Output the (x, y) coordinate of the center of the cell containing the given text.  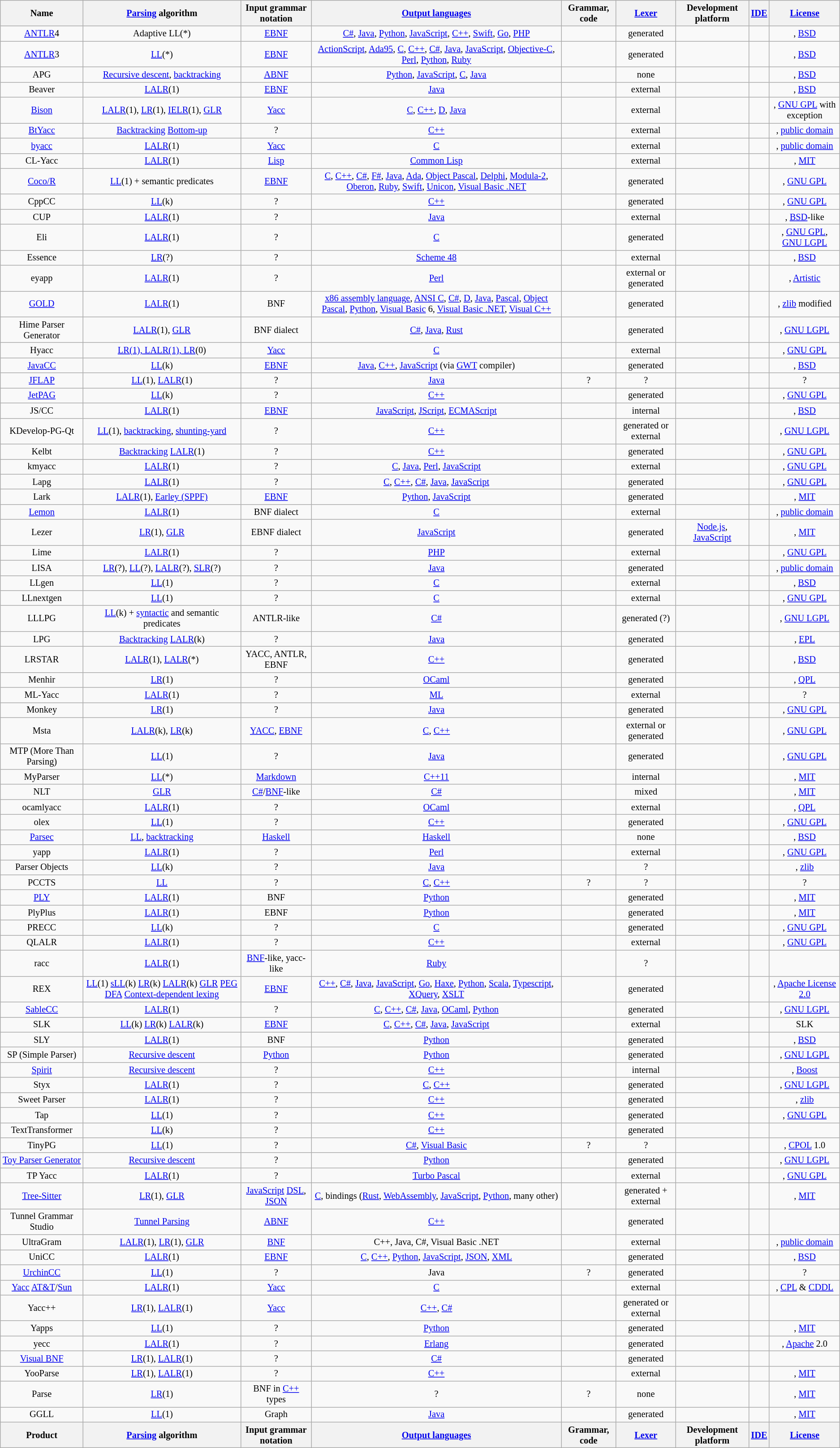
TinyPG (42, 1145)
LL (162, 882)
Node.js, JavaScript (712, 532)
LL(k) LR(k) LALR(k) (162, 1024)
LR(?), LL(?), LALR(?), SLR(?) (162, 568)
Visual BNF (42, 1358)
Lisp (276, 161)
ANTLR4 (42, 34)
generated (?) (646, 618)
Eli (42, 237)
Yapps (42, 1328)
Backtracking LALR(k) (162, 639)
yecc (42, 1344)
LLgen (42, 583)
MTP (More Than Parsing) (42, 756)
SableCC (42, 1009)
Lime (42, 553)
ML (436, 695)
CUP (42, 217)
ANTLR3 (42, 54)
Product (42, 1435)
Turbo Pascal (436, 1176)
x86 assembly language, ANSI C, C#, D, Java, Pascal, Object Pascal, Python, Visual Basic 6, Visual Basic .NET, Visual C++ (436, 304)
Yacc++ (42, 1308)
PLY (42, 898)
, Artistic (805, 278)
Parsec (42, 837)
Tap (42, 1115)
Erlang (436, 1344)
, CPOL 1.0 (805, 1145)
JavaScript, JScript, ECMAScript (436, 411)
C#, Java, Python, JavaScript, C++, Swift, Go, PHP (436, 34)
C++, C#, Java, JavaScript, Go, Haxe, Python, Scala, Typescript, XQuery, XSLT (436, 989)
C#, Java, Rust (436, 330)
JS/CC (42, 411)
Monkey (42, 710)
, Boost (805, 1070)
Python, JavaScript, C, Java (436, 74)
, CPL & CDDL (805, 1288)
C, C++, Python, JavaScript, JSON, XML (436, 1257)
Msta (42, 730)
Backtracking LALR(1) (162, 451)
Spirit (42, 1070)
LALR(1), LALR(*) (162, 659)
LALR(1), Earley (SPPF) (162, 497)
Bison (42, 110)
yapp (42, 852)
LLnextgen (42, 598)
byacc (42, 146)
QLALR (42, 942)
KDevelop-PG-Qt (42, 431)
UltraGram (42, 1242)
MyParser (42, 777)
ML-Yacc (42, 695)
Tunnel Parsing (162, 1222)
ANTLR-like (276, 618)
LL(k) + syntactic and semantic predicates (162, 618)
Parser Objects (42, 867)
Java, C++, JavaScript (via GWT compiler) (436, 365)
Menhir (42, 680)
REX (42, 989)
Toy Parser Generator (42, 1160)
Hime Parser Generator (42, 330)
Lemon (42, 512)
Ruby (436, 963)
LLLPG (42, 618)
LL(1) sLL(k) LR(k) LALR(k) GLR PEG DFA Context-dependent lexing (162, 989)
TP Yacc (42, 1176)
LR(?) (162, 258)
racc (42, 963)
Tree-Sitter (42, 1196)
LALR(1), GLR (162, 330)
EBNF dialect (276, 532)
C++, Java, C#, Visual Basic .NET (436, 1242)
C, C++, C#, Java, OCaml, Python (436, 1009)
PRECC (42, 928)
APG (42, 74)
JavaScript DSL, JSON (276, 1196)
, Apache License 2.0 (805, 989)
JetPAG (42, 395)
C, C++, C#, F#, Java, Ada, Object Pascal, Delphi, Modula-2, Oberon, Ruby, Swift, Unicon, Visual Basic .NET (436, 181)
GGLL (42, 1414)
, zlib modified (805, 304)
JavaScript (436, 532)
Hyacc (42, 350)
Parse (42, 1394)
, Apache 2.0 (805, 1344)
SP (Simple Parser) (42, 1055)
LALR(k), LR(k) (162, 730)
YooParse (42, 1374)
PHP (436, 553)
C, C++, D, Java (436, 110)
BNF-like, yacc-like (276, 963)
C#/BNF-like (276, 792)
CL-Yacc (42, 161)
, GNU GPL, GNU LGPL (805, 237)
LALR(1), LR(1), GLR (162, 1242)
eyapp (42, 278)
C++, C# (436, 1308)
Beaver (42, 90)
SLY (42, 1040)
UrchinCC (42, 1272)
Lapg (42, 482)
Markdown (276, 777)
olex (42, 822)
Adaptive LL(*) (162, 34)
ocamlyacc (42, 807)
mixed (646, 792)
LALR(1), LR(1), IELR(1), GLR (162, 110)
, GNU GPL with exception (805, 110)
Lezer (42, 532)
Sweet Parser (42, 1100)
UniCC (42, 1257)
YACC, ANTLR, EBNF (276, 659)
, BSD-like (805, 217)
Python, JavaScript (436, 497)
kmyacc (42, 467)
Lark (42, 497)
Name (42, 13)
C#, Visual Basic (436, 1145)
C, Java, Perl, JavaScript (436, 467)
, EPL (805, 639)
LL(1), LALR(1) (162, 380)
LL(1), backtracking, shunting-yard (162, 431)
Essence (42, 258)
TextTransformer (42, 1130)
C, bindings (Rust, WebAssembly, JavaScript, Python, many other) (436, 1196)
Tunnel Grammar Studio (42, 1222)
LISA (42, 568)
PlyPlus (42, 912)
Recursive descent, backtracking (162, 74)
Backtracking Bottom-up (162, 130)
LL, backtracking (162, 837)
GOLD (42, 304)
generated + external (646, 1196)
LRSTAR (42, 659)
Scheme 48 (436, 258)
Kelbt (42, 451)
JFLAP (42, 380)
PCCTS (42, 882)
LPG (42, 639)
Graph (276, 1414)
GLR (162, 792)
ActionScript, Ada95, C, C++, C#, Java, JavaScript, Objective-C, Perl, Python, Ruby (436, 54)
BtYacc (42, 130)
JavaCC (42, 365)
Styx (42, 1085)
C++11 (436, 777)
CppCC (42, 202)
LL(1) + semantic predicates (162, 181)
BNF in C++ types (276, 1394)
Yacc AT&T/Sun (42, 1288)
Coco/R (42, 181)
LR(1), LALR(1), LR(0) (162, 350)
NLT (42, 792)
YACC, EBNF (276, 730)
Common Lisp (436, 161)
